Pinpoint the cell where the given text exists, returning its [X, Y] midpoint coordinate. 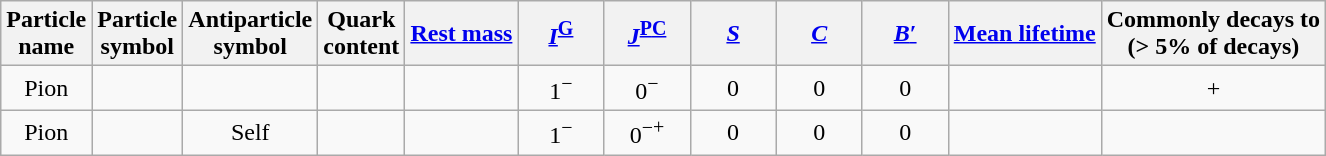
JPC [647, 34]
+ [1213, 88]
S [733, 34]
Commonly decays to (> 5% of decays) [1213, 34]
Particle symbol [138, 34]
Self [250, 132]
C [819, 34]
Antiparticle symbol [250, 34]
B′ [905, 34]
0− [647, 88]
IG [561, 34]
0−+ [647, 132]
Rest mass [462, 34]
Mean lifetime [1024, 34]
Particle name [46, 34]
Quark content [362, 34]
